Determine the [x, y] coordinate at the center of the cell enclosing the given text.  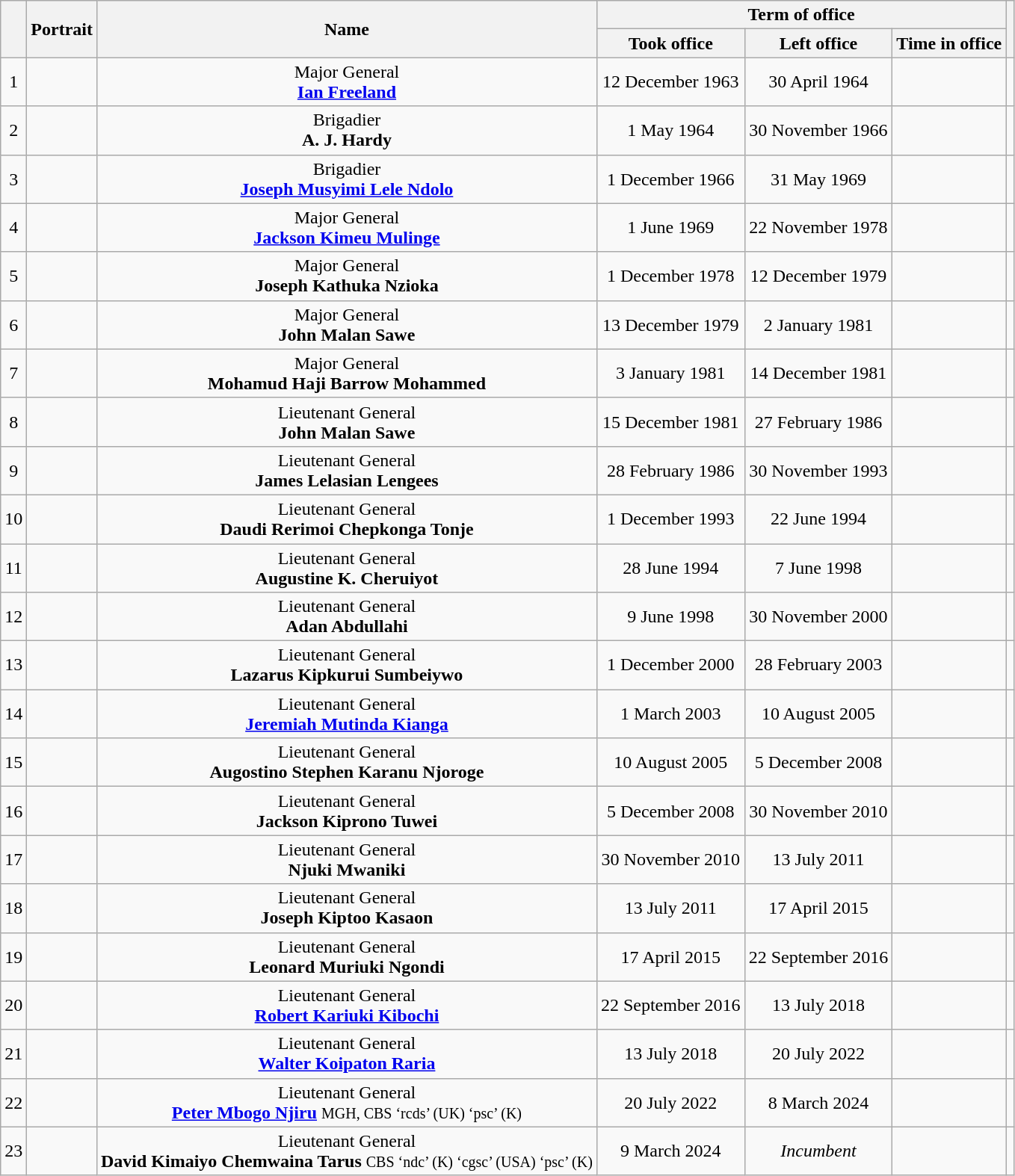
7 [13, 374]
Major GeneralMohamud Haji Barrow Mohammed [347, 374]
8 March 2024 [818, 1103]
4 [13, 227]
BrigadierJoseph Musyimi Lele Ndolo [347, 179]
2 [13, 130]
Incumbent [818, 1151]
12 [13, 617]
12 December 1963 [670, 82]
Lieutenant GeneralWalter Koipaton Raria [347, 1053]
Name [347, 29]
Lieutenant GeneralAdan Abdullahi [347, 617]
Lieutenant GeneralJames Lelasian Lengees [347, 471]
9 March 2024 [670, 1151]
Lieutenant GeneralJohn Malan Sawe [347, 421]
16 [13, 811]
9 [13, 471]
3 January 1981 [670, 374]
Lieutenant GeneralDaudi Rerimoi Chepkonga Tonje [347, 519]
19 [13, 956]
3 [13, 179]
28 February 1986 [670, 471]
Lieutenant GeneralLazarus Kipkurui Sumbeiywo [347, 665]
1 March 2003 [670, 714]
14 [13, 714]
1 June 1969 [670, 227]
Lieutenant GeneralAugostino Stephen Karanu Njoroge [347, 762]
Lieutenant GeneralJackson Kiprono Tuwei [347, 811]
11 [13, 568]
28 February 2003 [818, 665]
12 December 1979 [818, 276]
Major GeneralJohn Malan Sawe [347, 324]
30 November 1966 [818, 130]
8 [13, 421]
1 December 1966 [670, 179]
1 December 1978 [670, 276]
18 [13, 909]
13 [13, 665]
Lieutenant GeneralRobert Kariuki Kibochi [347, 1006]
Term of office [801, 15]
Lieutenant GeneralAugustine K. Cheruiyot [347, 568]
1 [13, 82]
BrigadierA. J. Hardy [347, 130]
Lieutenant GeneralLeonard Muriuki Ngondi [347, 956]
7 June 1998 [818, 568]
21 [13, 1053]
Lieutenant GeneralNjuki Mwaniki [347, 859]
22 November 1978 [818, 227]
Major GeneralIan Freeland [347, 82]
10 [13, 519]
Major GeneralJackson Kimeu Mulinge [347, 227]
9 June 1998 [670, 617]
2 January 1981 [818, 324]
Took office [670, 43]
23 [13, 1151]
17 [13, 859]
30 November 2000 [818, 617]
15 December 1981 [670, 421]
6 [13, 324]
20 [13, 1006]
1 December 1993 [670, 519]
31 May 1969 [818, 179]
14 December 1981 [818, 374]
22 June 1994 [818, 519]
Time in office [949, 43]
Lieutenant GeneralJeremiah Mutinda Kianga [347, 714]
1 December 2000 [670, 665]
Left office [818, 43]
Lieutenant GeneralDavid Kimaiyo Chemwaina Tarus CBS ‘ndc’ (K) ‘cgsc’ (USA) ‘psc’ (K) [347, 1151]
28 June 1994 [670, 568]
1 May 1964 [670, 130]
13 December 1979 [670, 324]
22 [13, 1103]
27 February 1986 [818, 421]
Portrait [62, 29]
30 April 1964 [818, 82]
5 [13, 276]
30 November 1993 [818, 471]
15 [13, 762]
Lieutenant GeneralJoseph Kiptoo Kasaon [347, 909]
Lieutenant GeneralPeter Mbogo Njiru MGH, CBS ‘rcds’ (UK) ‘psc’ (K) [347, 1103]
Major GeneralJoseph Kathuka Nzioka [347, 276]
